Determine the [x, y] coordinate at the center of the cell enclosing the given text.  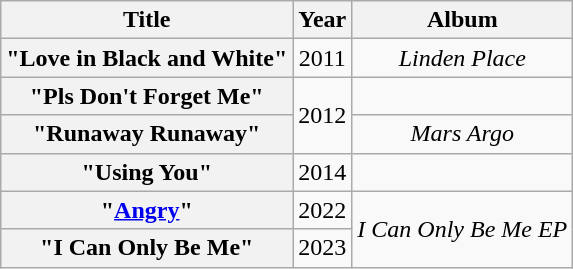
Album [462, 20]
"Using You" [147, 172]
"Angry" [147, 210]
Linden Place [462, 58]
I Can Only Be Me EP [462, 229]
2012 [322, 115]
"I Can Only Be Me" [147, 248]
"Pls Don't Forget Me" [147, 96]
2011 [322, 58]
Mars Argo [462, 134]
"Love in Black and White" [147, 58]
"Runaway Runaway" [147, 134]
2022 [322, 210]
2023 [322, 248]
Title [147, 20]
2014 [322, 172]
Year [322, 20]
